Return (x, y) of the center of cell containing provided text 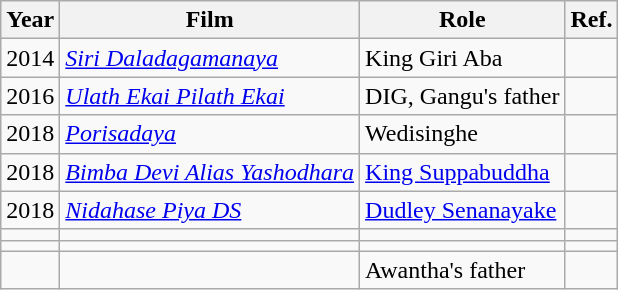
2016 (30, 96)
Role (462, 20)
Siri Daladagamanaya (210, 58)
Bimba Devi Alias Yashodhara (210, 172)
Porisadaya (210, 134)
Ref. (592, 20)
Wedisinghe (462, 134)
Nidahase Piya DS (210, 210)
Ulath Ekai Pilath Ekai (210, 96)
2014 (30, 58)
Dudley Senanayake (462, 210)
Awantha's father (462, 270)
Film (210, 20)
King Suppabuddha (462, 172)
DIG, Gangu's father (462, 96)
Year (30, 20)
King Giri Aba (462, 58)
